Determine the [x, y] coordinate at the center of the cell enclosing the given text.  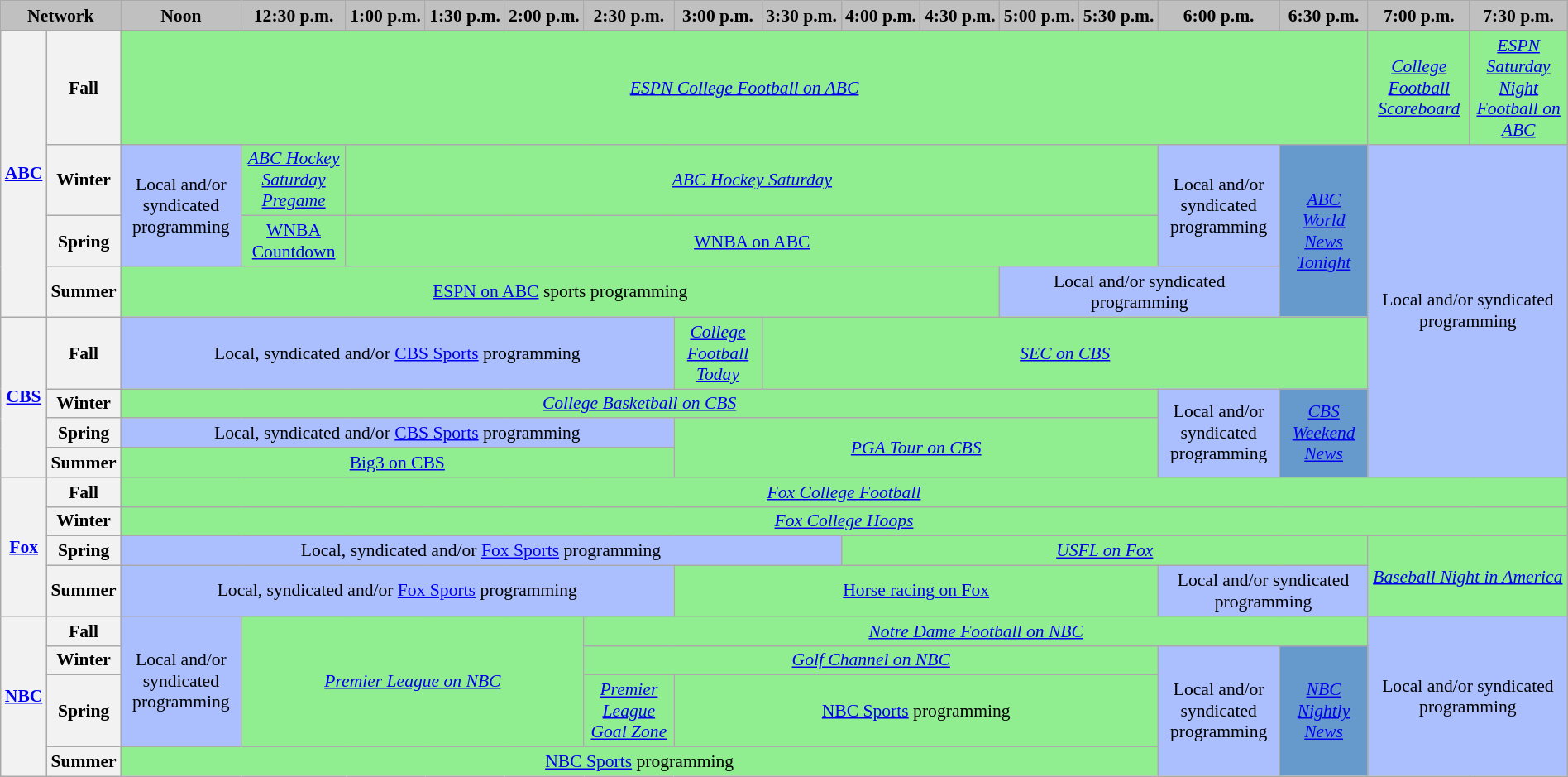
CBS [24, 397]
Big3 on CBS [397, 463]
4:00 p.m. [881, 16]
Fox College Hoops [844, 521]
ABC Hockey Saturday Pregame [294, 180]
NBC [24, 697]
NBC Nightly News [1324, 711]
3:00 p.m. [718, 16]
Golf Channel on NBC [872, 660]
2:30 p.m. [629, 16]
4:30 p.m. [960, 16]
2:00 p.m. [544, 16]
ESPN on ABC sports programming [561, 291]
Notre Dame Football on NBC [976, 631]
CBS Weekend News [1324, 434]
ABC Hockey Saturday [752, 180]
ESPN Saturday Night Football on ABC [1518, 88]
WNBA Countdown [294, 242]
College Football Today [718, 353]
Fox College Football [844, 492]
College Basketball on CBS [640, 404]
Network [61, 16]
6:00 p.m. [1219, 16]
USFL on Fox [1105, 551]
7:00 p.m. [1419, 16]
College Football Scoreboard [1419, 88]
6:30 p.m. [1324, 16]
ESPN College Football on ABC [744, 88]
Premier League Goal Zone [629, 712]
ABC [24, 174]
Horse racing on Fox [916, 591]
1:30 p.m. [465, 16]
Premier League on NBC [413, 682]
3:30 p.m. [801, 16]
PGA Tour on CBS [916, 448]
7:30 p.m. [1518, 16]
5:30 p.m. [1119, 16]
12:30 p.m. [294, 16]
Baseball Night in America [1467, 576]
ABC World News Tonight [1324, 230]
WNBA on ABC [752, 242]
Noon [181, 16]
Fox [24, 547]
1:00 p.m. [385, 16]
5:00 p.m. [1040, 16]
SEC on CBS [1065, 353]
